Scan for the cell matching the given text and deliver its [X, Y] coordinate at center. 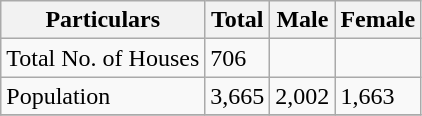
Particulars [103, 20]
3,665 [238, 96]
Female [378, 20]
Total [238, 20]
Total No. of Houses [103, 58]
1,663 [378, 96]
Population [103, 96]
2,002 [302, 96]
706 [238, 58]
Male [302, 20]
